Capture the cell that displays the provided text and extract its [x, y] central coordinate. 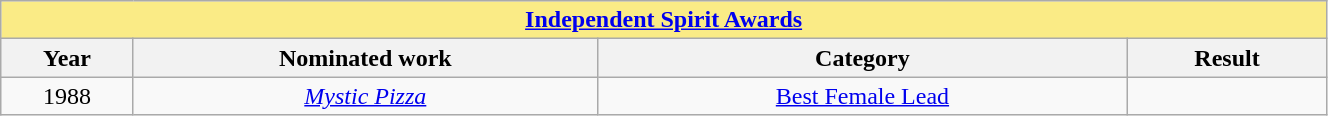
Category [862, 58]
Year [68, 58]
Mystic Pizza [365, 96]
1988 [68, 96]
Independent Spirit Awards [664, 20]
Result [1228, 58]
Nominated work [365, 58]
Best Female Lead [862, 96]
